Output the (X, Y) coordinate of the center of the cell containing the given text.  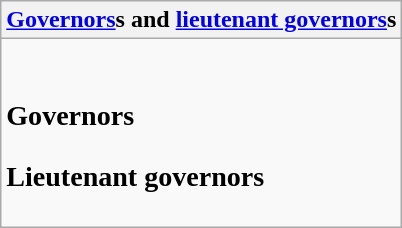
Governorss and lieutenant governorss (202, 20)
Governors Lieutenant governors (202, 133)
